Scan for the cell matching the given text and deliver its (X, Y) coordinate at center. 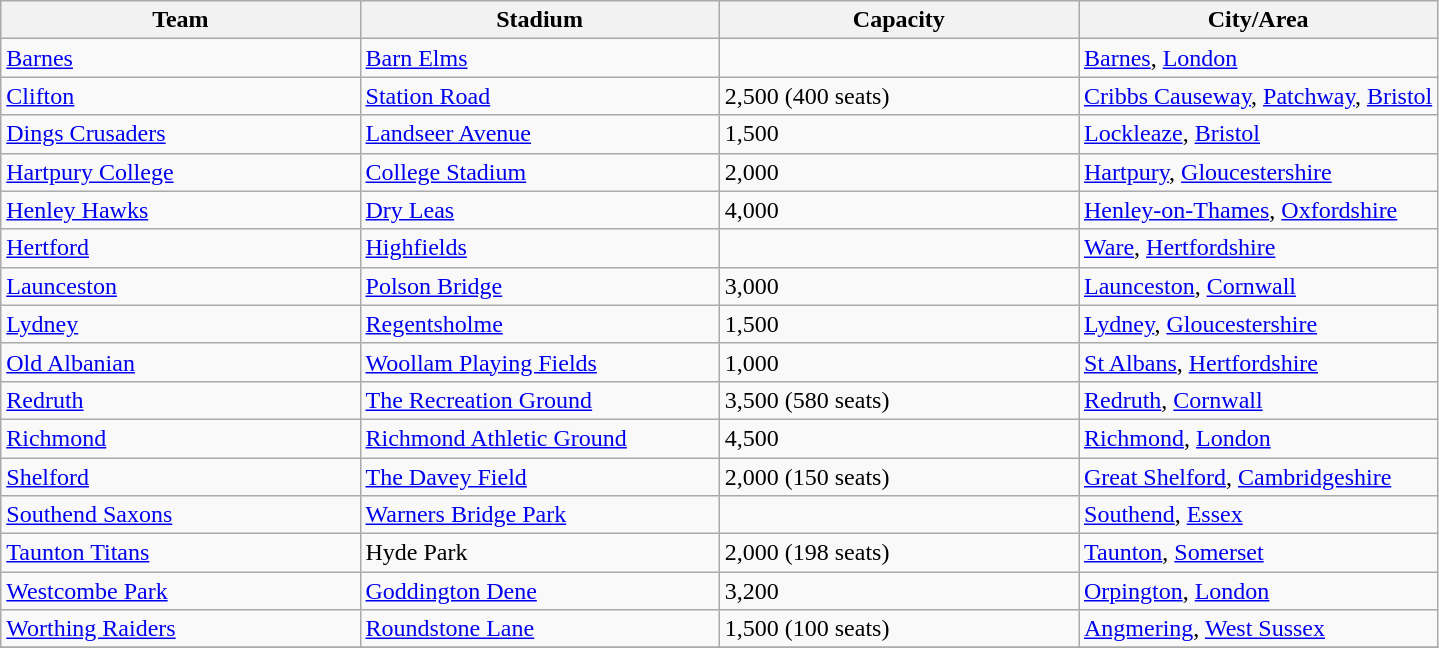
Southend, Essex (1258, 515)
Southend Saxons (180, 515)
Hyde Park (540, 553)
Angmering, West Sussex (1258, 629)
Station Road (540, 96)
Orpington, London (1258, 591)
4,000 (898, 210)
3,000 (898, 286)
City/Area (1258, 20)
Shelford (180, 477)
Old Albanian (180, 362)
Lockleaze, Bristol (1258, 134)
College Stadium (540, 172)
The Recreation Ground (540, 400)
Team (180, 20)
Lydney (180, 324)
1,500 (100 seats) (898, 629)
Cribbs Causeway, Patchway, Bristol (1258, 96)
2,000 (898, 172)
2,500 (400 seats) (898, 96)
Worthing Raiders (180, 629)
The Davey Field (540, 477)
St Albans, Hertfordshire (1258, 362)
Barn Elms (540, 58)
Dings Crusaders (180, 134)
Hartpury, Gloucestershire (1258, 172)
Redruth, Cornwall (1258, 400)
Goddington Dene (540, 591)
Taunton, Somerset (1258, 553)
Henley-on-Thames, Oxfordshire (1258, 210)
Redruth (180, 400)
1,000 (898, 362)
4,500 (898, 438)
Hertford (180, 248)
Woollam Playing Fields (540, 362)
2,000 (198 seats) (898, 553)
Ware, Hertfordshire (1258, 248)
Richmond Athletic Ground (540, 438)
Regentsholme (540, 324)
Henley Hawks (180, 210)
Launceston (180, 286)
Polson Bridge (540, 286)
Hartpury College (180, 172)
Highfields (540, 248)
Stadium (540, 20)
Capacity (898, 20)
Clifton (180, 96)
3,200 (898, 591)
Launceston, Cornwall (1258, 286)
Roundstone Lane (540, 629)
Lydney, Gloucestershire (1258, 324)
Dry Leas (540, 210)
Great Shelford, Cambridgeshire (1258, 477)
Richmond, London (1258, 438)
2,000 (150 seats) (898, 477)
Taunton Titans (180, 553)
Richmond (180, 438)
3,500 (580 seats) (898, 400)
Landseer Avenue (540, 134)
Warners Bridge Park (540, 515)
Barnes (180, 58)
Westcombe Park (180, 591)
Barnes, London (1258, 58)
